Search for the cell housing the specified text and yield its [X, Y] center coordinate. 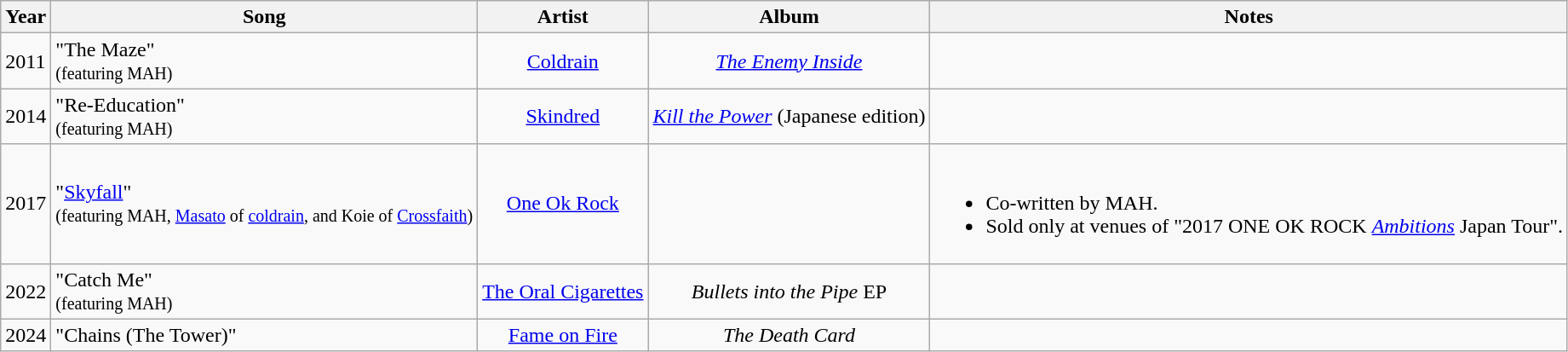
One Ok Rock [563, 204]
Fame on Fire [563, 335]
2017 [26, 204]
2024 [26, 335]
"Re-Education" (featuring MAH) [264, 116]
The Enemy Inside [789, 61]
The Oral Cigarettes [563, 291]
Notes [1249, 17]
Co-written by MAH.Sold only at venues of "2017 ONE OK ROCK Ambitions Japan Tour". [1249, 204]
"Skyfall" (featuring MAH, Masato of coldrain, and Koie of Crossfaith) [264, 204]
Album [789, 17]
Year [26, 17]
2011 [26, 61]
"Catch Me" (featuring MAH) [264, 291]
Kill the Power (Japanese edition) [789, 116]
2014 [26, 116]
Artist [563, 17]
"Chains (The Tower)" [264, 335]
"The Maze" (featuring MAH) [264, 61]
Skindred [563, 116]
Coldrain [563, 61]
The Death Card [789, 335]
2022 [26, 291]
Bullets into the Pipe EP [789, 291]
Song [264, 17]
